Return the [X, Y] coordinate for the center point of the cell that contains the specified text.  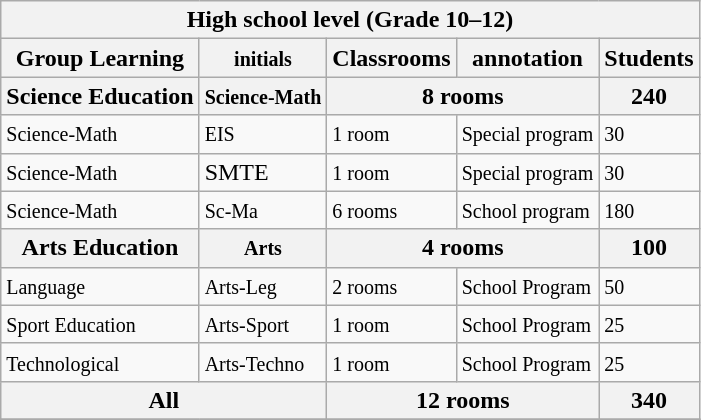
School program [528, 210]
All [164, 400]
180 [649, 210]
annotation [528, 58]
2 rooms [392, 286]
initials [263, 58]
Group Learning [100, 58]
Arts-Sport [263, 324]
Sport Education [100, 324]
Science Education [100, 96]
Arts-Techno [263, 362]
EIS [263, 134]
Technological [100, 362]
4 rooms [463, 248]
Language [100, 286]
High school level (Grade 10–12) [350, 20]
240 [649, 96]
SMTE [263, 172]
Students [649, 58]
Arts-Leg [263, 286]
8 rooms [463, 96]
340 [649, 400]
50 [649, 286]
6 rooms [392, 210]
100 [649, 248]
Arts [263, 248]
12 rooms [463, 400]
Arts Education [100, 248]
Sc-Ma [263, 210]
Classrooms [392, 58]
